Capture the cell that displays the provided text and extract its (X, Y) central coordinate. 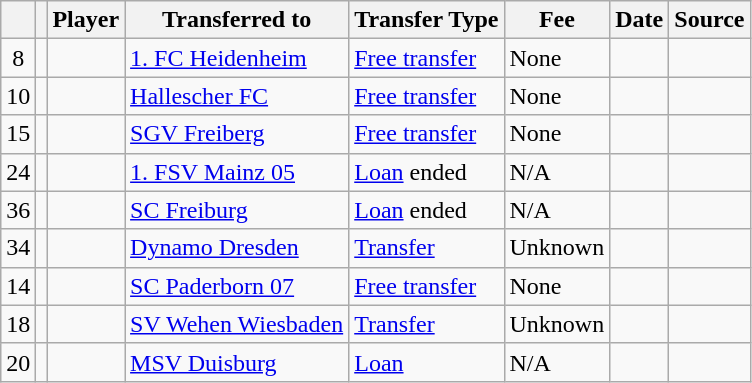
24 (18, 172)
18 (18, 324)
10 (18, 96)
Player (86, 20)
34 (18, 248)
8 (18, 58)
1. FC Heidenheim (237, 58)
Source (710, 20)
MSV Duisburg (237, 362)
Fee (557, 20)
Dynamo Dresden (237, 248)
Transfer Type (426, 20)
Hallescher FC (237, 96)
SV Wehen Wiesbaden (237, 324)
14 (18, 286)
SC Freiburg (237, 210)
Transferred to (237, 20)
20 (18, 362)
SGV Freiberg (237, 134)
36 (18, 210)
15 (18, 134)
SC Paderborn 07 (237, 286)
1. FSV Mainz 05 (237, 172)
Loan (426, 362)
Date (640, 20)
